Provide the [X, Y] coordinate of the cell's center where the given text is located.  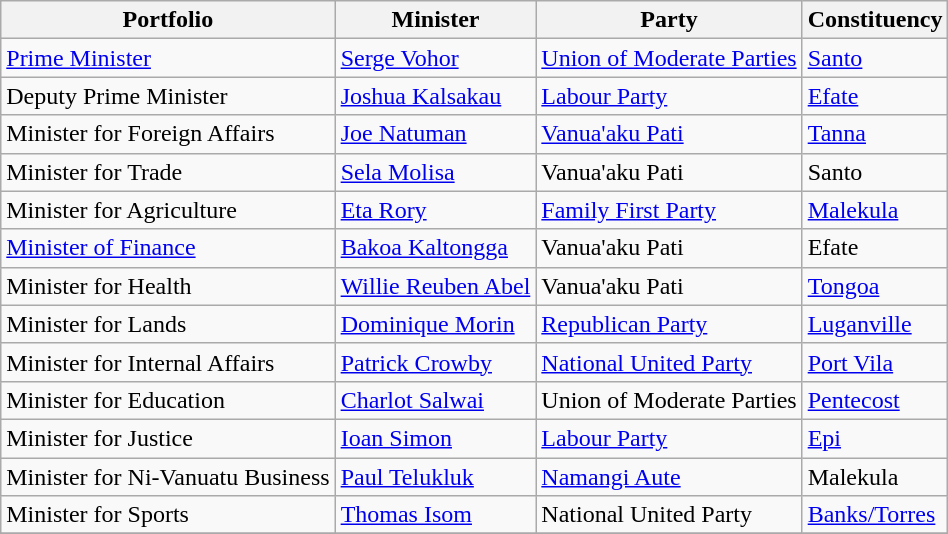
Deputy Prime Minister [168, 96]
Tongoa [875, 286]
Ioan Simon [436, 438]
Namangi Aute [669, 477]
Paul Telukluk [436, 477]
Family First Party [669, 210]
Minister [436, 20]
Minister for Trade [168, 172]
Dominique Morin [436, 324]
Serge Vohor [436, 58]
Patrick Crowby [436, 362]
Minister for Ni-Vanuatu Business [168, 477]
Willie Reuben Abel [436, 286]
Epi [875, 438]
Banks/Torres [875, 515]
Luganville [875, 324]
Prime Minister [168, 58]
Pentecost [875, 400]
Thomas Isom [436, 515]
Minister for Health [168, 286]
Joe Natuman [436, 134]
Minister for Foreign Affairs [168, 134]
Tanna [875, 134]
Portfolio [168, 20]
Eta Rory [436, 210]
Minister for Internal Affairs [168, 362]
Party [669, 20]
Joshua Kalsakau [436, 96]
Minister of Finance [168, 248]
Minister for Agriculture [168, 210]
Minister for Lands [168, 324]
Charlot Salwai [436, 400]
Constituency [875, 20]
Minister for Justice [168, 438]
Minister for Sports [168, 515]
Bakoa Kaltongga [436, 248]
Sela Molisa [436, 172]
Republican Party [669, 324]
Port Vila [875, 362]
Minister for Education [168, 400]
